Determine the [X, Y] coordinate at the center of the cell enclosing the given text.  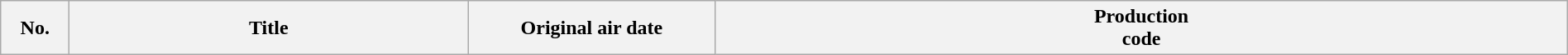
Original air date [592, 28]
Productioncode [1141, 28]
Title [269, 28]
No. [35, 28]
